Find where the given text appears and provide that cell's center as [X, Y] coordinate. 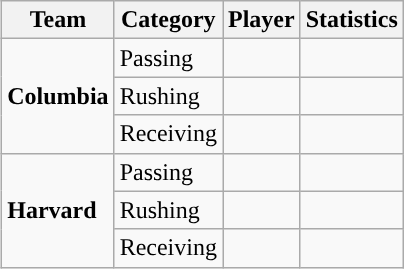
Statistics [352, 20]
Columbia [58, 96]
Category [168, 20]
Team [58, 20]
Harvard [58, 210]
Player [261, 20]
